Identify which cell holds the provided text, then report its [x, y] central coordinate. 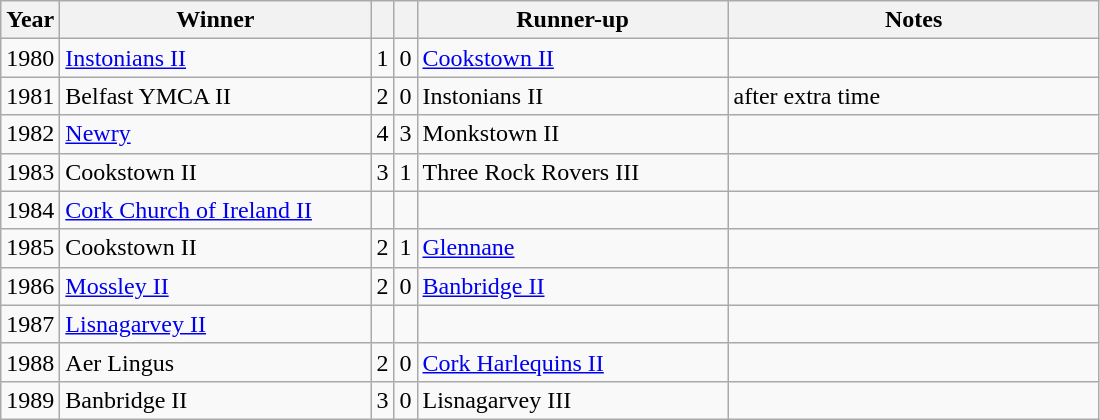
Cork Church of Ireland II [216, 210]
Runner-up [572, 20]
Year [30, 20]
1981 [30, 96]
1983 [30, 172]
1988 [30, 362]
Belfast YMCA II [216, 96]
Three Rock Rovers III [572, 172]
Newry [216, 134]
1989 [30, 400]
1987 [30, 324]
after extra time [914, 96]
1982 [30, 134]
4 [382, 134]
Cork Harlequins II [572, 362]
Lisnagarvey II [216, 324]
1986 [30, 286]
Aer Lingus [216, 362]
Notes [914, 20]
Lisnagarvey III [572, 400]
1984 [30, 210]
Winner [216, 20]
1980 [30, 58]
Monkstown II [572, 134]
Mossley II [216, 286]
Glennane [572, 248]
1985 [30, 248]
